Output the [X, Y] coordinate of the center of the cell containing the given text.  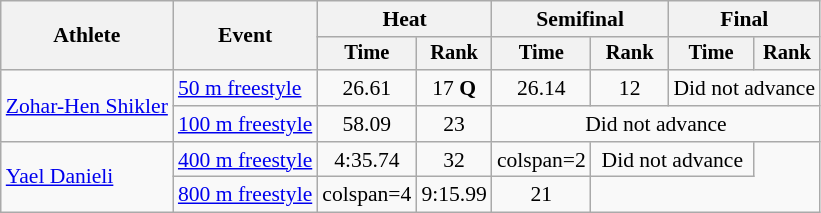
400 m freestyle [245, 160]
17 Q [454, 88]
Event [245, 36]
26.61 [366, 88]
12 [630, 88]
100 m freestyle [245, 124]
Final [744, 19]
Yael Danieli [87, 178]
50 m freestyle [245, 88]
9:15.99 [454, 195]
Heat [404, 19]
58.09 [366, 124]
colspan=2 [542, 160]
32 [454, 160]
23 [454, 124]
800 m freestyle [245, 195]
Zohar-Hen Shikler [87, 106]
colspan=4 [366, 195]
Semifinal [580, 19]
26.14 [542, 88]
21 [542, 195]
4:35.74 [366, 160]
Athlete [87, 36]
